Output the (X, Y) coordinate of the center of the cell containing the given text.  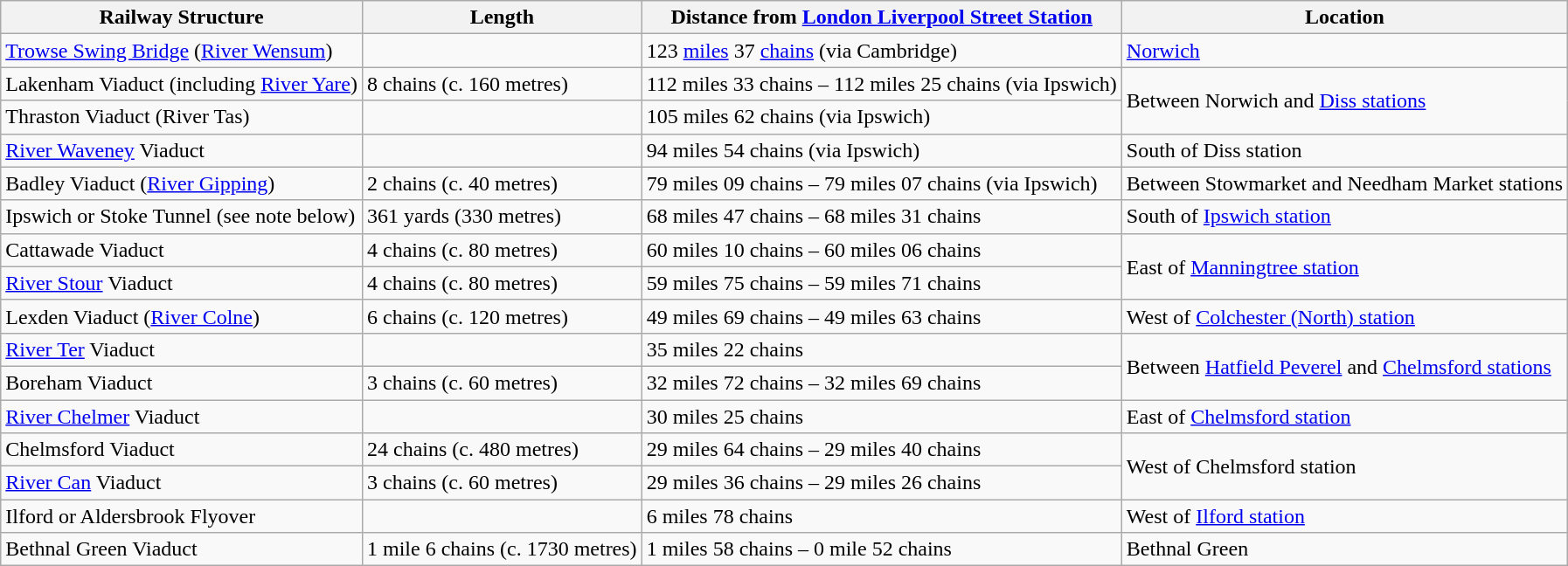
Boreham Viaduct (182, 383)
Length (502, 17)
Badley Viaduct (River Gipping) (182, 183)
Ilford or Aldersbrook Flyover (182, 516)
29 miles 36 chains – 29 miles 26 chains (881, 483)
30 miles 25 chains (881, 417)
6 chains (c. 120 metres) (502, 316)
6 miles 78 chains (881, 516)
59 miles 75 chains – 59 miles 71 chains (881, 283)
123 miles 37 chains (via Cambridge) (881, 51)
361 yards (330 metres) (502, 217)
River Ter Viaduct (182, 349)
29 miles 64 chains – 29 miles 40 chains (881, 450)
South of Diss station (1344, 150)
River Waveney Viaduct (182, 150)
River Can Viaduct (182, 483)
Trowse Swing Bridge (River Wensum) (182, 51)
Between Stowmarket and Needham Market stations (1344, 183)
River Chelmer Viaduct (182, 417)
South of Ipswich station (1344, 217)
Railway Structure (182, 17)
Ipswich or Stoke Tunnel (see note below) (182, 217)
Lexden Viaduct (River Colne) (182, 316)
94 miles 54 chains (via Ipswich) (881, 150)
105 miles 62 chains (via Ipswich) (881, 117)
112 miles 33 chains – 112 miles 25 chains (via Ipswich) (881, 84)
Bethnal Green Viaduct (182, 549)
79 miles 09 chains – 79 miles 07 chains (via Ipswich) (881, 183)
West of Ilford station (1344, 516)
Bethnal Green (1344, 549)
Between Norwich and Diss stations (1344, 100)
West of Chelmsford station (1344, 466)
49 miles 69 chains – 49 miles 63 chains (881, 316)
Norwich (1344, 51)
East of Manningtree station (1344, 266)
60 miles 10 chains – 60 miles 06 chains (881, 250)
Lakenham Viaduct (including River Yare) (182, 84)
River Stour Viaduct (182, 283)
35 miles 22 chains (881, 349)
Between Hatfield Peverel and Chelmsford stations (1344, 366)
1 mile 6 chains (c. 1730 metres) (502, 549)
1 miles 58 chains – 0 mile 52 chains (881, 549)
68 miles 47 chains – 68 miles 31 chains (881, 217)
Chelmsford Viaduct (182, 450)
24 chains (c. 480 metres) (502, 450)
2 chains (c. 40 metres) (502, 183)
Location (1344, 17)
Cattawade Viaduct (182, 250)
32 miles 72 chains – 32 miles 69 chains (881, 383)
Thraston Viaduct (River Tas) (182, 117)
8 chains (c. 160 metres) (502, 84)
Distance from London Liverpool Street Station (881, 17)
East of Chelmsford station (1344, 417)
West of Colchester (North) station (1344, 316)
